Scan for the cell matching the given text and deliver its (X, Y) coordinate at center. 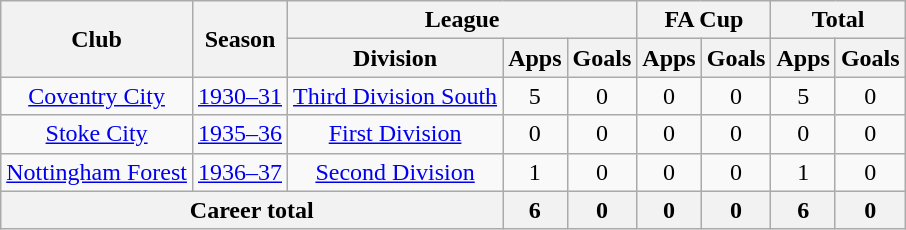
1930–31 (240, 96)
Division (396, 58)
Stoke City (97, 134)
Coventry City (97, 96)
FA Cup (704, 20)
1935–36 (240, 134)
1936–37 (240, 172)
League (462, 20)
Career total (252, 210)
Club (97, 39)
Nottingham Forest (97, 172)
Total (838, 20)
Second Division (396, 172)
First Division (396, 134)
Season (240, 39)
Third Division South (396, 96)
